Find where the given text appears and provide that cell's center as [x, y] coordinate. 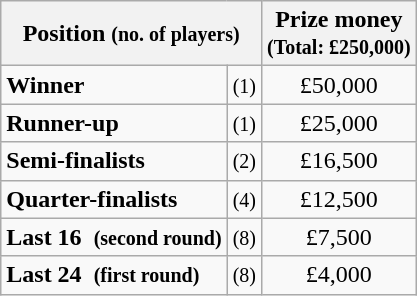
Prize money(Total: £250,000) [338, 34]
Last 16 (second round) [114, 237]
Last 24 (first round) [114, 275]
£25,000 [338, 123]
Winner [114, 85]
Quarter-finalists [114, 199]
£12,500 [338, 199]
(2) [244, 161]
£16,500 [338, 161]
Runner-up [114, 123]
(4) [244, 199]
£7,500 [338, 237]
Position (no. of players) [132, 34]
Semi-finalists [114, 161]
£4,000 [338, 275]
£50,000 [338, 85]
